Detect which cell encompasses the target text, then output its (X, Y) center coordinate. 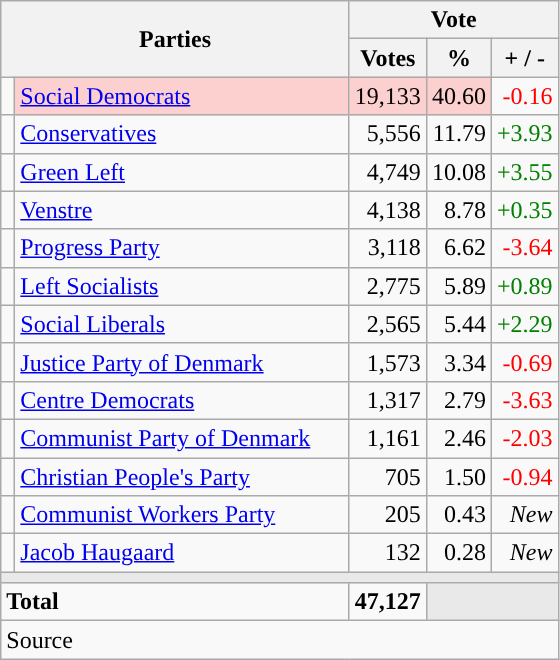
-0.16 (524, 96)
2.79 (458, 400)
+3.93 (524, 134)
Green Left (182, 172)
2,775 (388, 286)
Parties (176, 39)
2,565 (388, 324)
11.79 (458, 134)
+ / - (524, 58)
-0.94 (524, 477)
Social Liberals (182, 324)
6.62 (458, 248)
Total (176, 602)
1,317 (388, 400)
3,118 (388, 248)
% (458, 58)
205 (388, 515)
1.50 (458, 477)
5.89 (458, 286)
+0.35 (524, 210)
Centre Democrats (182, 400)
4,749 (388, 172)
Vote (454, 20)
-0.69 (524, 362)
1,573 (388, 362)
19,133 (388, 96)
Communist Party of Denmark (182, 438)
47,127 (388, 602)
4,138 (388, 210)
10.08 (458, 172)
-3.63 (524, 400)
40.60 (458, 96)
5.44 (458, 324)
Christian People's Party (182, 477)
Conservatives (182, 134)
132 (388, 553)
Progress Party (182, 248)
Venstre (182, 210)
+2.29 (524, 324)
Source (280, 640)
2.46 (458, 438)
705 (388, 477)
Social Democrats (182, 96)
Justice Party of Denmark (182, 362)
0.43 (458, 515)
Communist Workers Party (182, 515)
-3.64 (524, 248)
Left Socialists (182, 286)
Votes (388, 58)
8.78 (458, 210)
0.28 (458, 553)
1,161 (388, 438)
-2.03 (524, 438)
+3.55 (524, 172)
5,556 (388, 134)
3.34 (458, 362)
Jacob Haugaard (182, 553)
+0.89 (524, 286)
